Provide the [X, Y] coordinate of the cell's center where the given text is located.  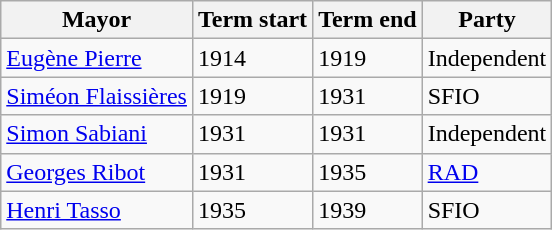
Siméon Flaissières [97, 96]
Eugène Pierre [97, 58]
Party [487, 20]
1939 [368, 210]
Mayor [97, 20]
1914 [252, 58]
Georges Ribot [97, 172]
Term start [252, 20]
Term end [368, 20]
RAD [487, 172]
Henri Tasso [97, 210]
Simon Sabiani [97, 134]
